Return (x, y) of the center of cell containing provided text 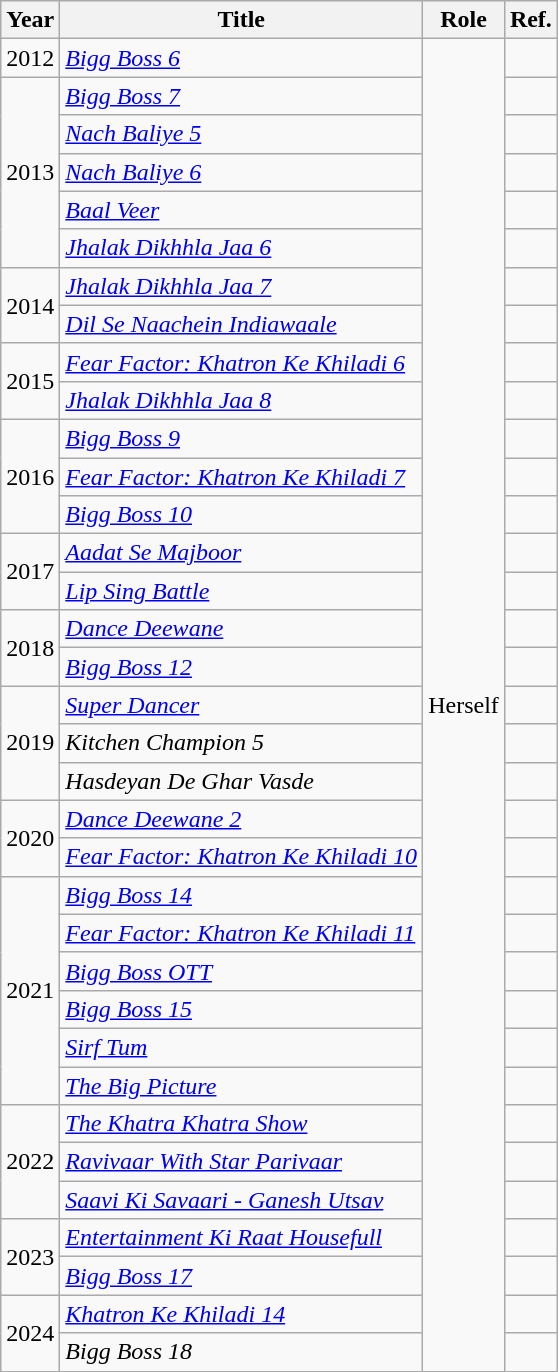
Lip Sing Battle (242, 591)
Fear Factor: Khatron Ke Khiladi 6 (242, 362)
Saavi Ki Savaari - Ganesh Utsav (242, 1200)
2020 (30, 838)
Dance Deewane (242, 629)
Nach Baliye 5 (242, 134)
Bigg Boss 10 (242, 515)
Bigg Boss OTT (242, 971)
2023 (30, 1257)
Bigg Boss 18 (242, 1352)
Sirf Tum (242, 1047)
Jhalak Dikhhla Jaa 8 (242, 400)
Hasdeyan De Ghar Vasde (242, 781)
Bigg Boss 7 (242, 96)
2015 (30, 381)
Fear Factor: Khatron Ke Khiladi 10 (242, 857)
Khatron Ke Khiladi 14 (242, 1314)
Bigg Boss 6 (242, 58)
Dil Se Naachein Indiawaale (242, 324)
Bigg Boss 15 (242, 1009)
Jhalak Dikhhla Jaa 7 (242, 286)
Super Dancer (242, 705)
2013 (30, 172)
Year (30, 20)
Fear Factor: Khatron Ke Khiladi 7 (242, 477)
Nach Baliye 6 (242, 172)
Kitchen Champion 5 (242, 743)
2019 (30, 743)
Bigg Boss 12 (242, 667)
Aadat Se Majboor (242, 553)
2017 (30, 572)
Fear Factor: Khatron Ke Khiladi 11 (242, 933)
2022 (30, 1162)
Dance Deewane 2 (242, 819)
Ravivaar With Star Parivaar (242, 1162)
The Big Picture (242, 1085)
Bigg Boss 14 (242, 895)
Bigg Boss 9 (242, 438)
The Khatra Khatra Show (242, 1124)
2016 (30, 476)
2012 (30, 58)
2018 (30, 648)
Entertainment Ki Raat Housefull (242, 1238)
Jhalak Dikhhla Jaa 6 (242, 248)
2024 (30, 1333)
Role (464, 20)
2014 (30, 305)
Herself (464, 705)
Baal Veer (242, 210)
Ref. (530, 20)
Bigg Boss 17 (242, 1276)
Title (242, 20)
2021 (30, 990)
